Scan for the cell matching the given text and deliver its (x, y) coordinate at center. 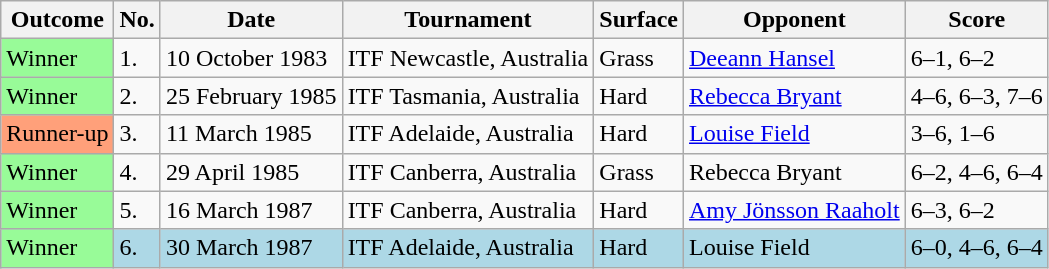
Outcome (58, 20)
10 October 1983 (251, 58)
Tournament (468, 20)
30 March 1987 (251, 248)
6. (137, 248)
Amy Jönsson Raaholt (794, 210)
6–3, 6–2 (976, 210)
4–6, 6–3, 7–6 (976, 96)
2. (137, 96)
6–0, 4–6, 6–4 (976, 248)
29 April 1985 (251, 172)
25 February 1985 (251, 96)
1. (137, 58)
5. (137, 210)
3–6, 1–6 (976, 134)
Opponent (794, 20)
4. (137, 172)
3. (137, 134)
6–2, 4–6, 6–4 (976, 172)
Surface (639, 20)
Runner-up (58, 134)
11 March 1985 (251, 134)
6–1, 6–2 (976, 58)
No. (137, 20)
Date (251, 20)
16 March 1987 (251, 210)
Deeann Hansel (794, 58)
ITF Tasmania, Australia (468, 96)
ITF Newcastle, Australia (468, 58)
Score (976, 20)
